Extract the (x, y) coordinate from the center of the cell holding the provided text.  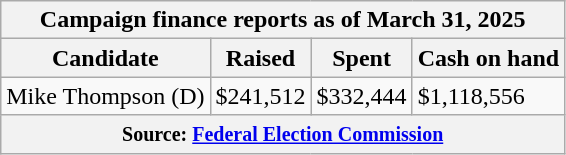
$241,512 (260, 96)
Mike Thompson (D) (106, 96)
Campaign finance reports as of March 31, 2025 (283, 20)
$332,444 (362, 96)
$1,118,556 (488, 96)
Spent (362, 58)
Cash on hand (488, 58)
Raised (260, 58)
Candidate (106, 58)
Source: Federal Election Commission (283, 134)
